Provide the [X, Y] coordinate of the cell's center where the given text is located.  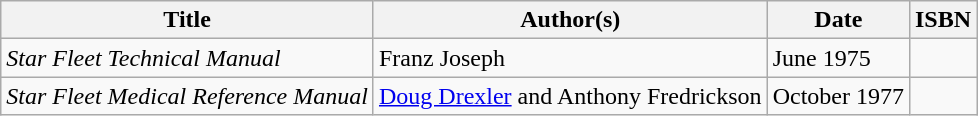
Doug Drexler and Anthony Fredrickson [570, 96]
Date [838, 20]
Star Fleet Medical Reference Manual [188, 96]
October 1977 [838, 96]
Star Fleet Technical Manual [188, 58]
Author(s) [570, 20]
Franz Joseph [570, 58]
ISBN [942, 20]
Title [188, 20]
June 1975 [838, 58]
